Identify which cell holds the provided text, then report its (x, y) central coordinate. 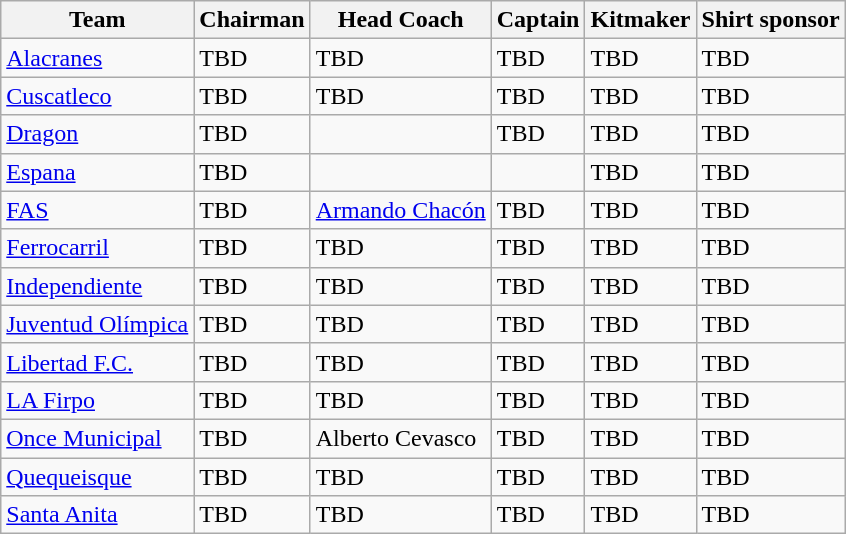
Alberto Cevasco (400, 438)
Quequeisque (98, 477)
Team (98, 20)
Alacranes (98, 58)
Cuscatleco (98, 96)
Once Municipal (98, 438)
Head Coach (400, 20)
Independiente (98, 286)
Armando Chacón (400, 210)
FAS (98, 210)
Kitmaker (640, 20)
LA Firpo (98, 400)
Juventud Olímpica (98, 324)
Dragon (98, 134)
Captain (538, 20)
Shirt sponsor (770, 20)
Libertad F.C. (98, 362)
Ferrocarril (98, 248)
Chairman (252, 20)
Espana (98, 172)
Santa Anita (98, 515)
